Find where the given text appears and provide that cell's center as [X, Y] coordinate. 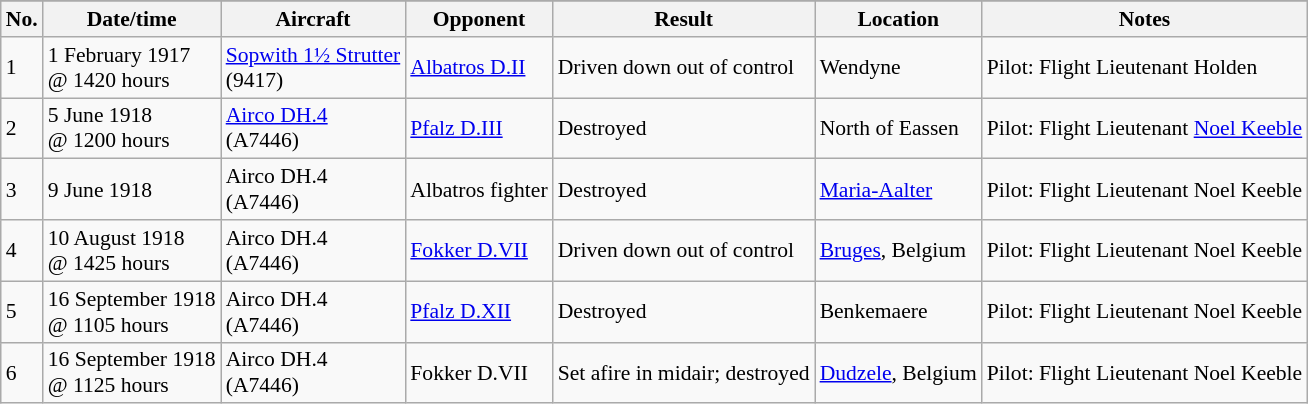
No. [22, 19]
Bruges, Belgium [898, 250]
Sopwith 1½ Strutter(9417) [314, 68]
6 [22, 372]
Dudzele, Belgium [898, 372]
Result [684, 19]
1 [22, 68]
4 [22, 250]
Wendyne [898, 68]
Pfalz D.III [478, 128]
10 August 1918@ 1425 hours [132, 250]
Opponent [478, 19]
Pilot: Flight Lieutenant Holden [1144, 68]
5 [22, 312]
16 September 1918@ 1105 hours [132, 312]
Maria-Aalter [898, 190]
2 [22, 128]
Date/time [132, 19]
Location [898, 19]
1 February 1917@ 1420 hours [132, 68]
9 June 1918 [132, 190]
Benkemaere [898, 312]
16 September 1918@ 1125 hours [132, 372]
Albatros fighter [478, 190]
North of Eassen [898, 128]
Notes [1144, 19]
5 June 1918@ 1200 hours [132, 128]
Albatros D.II [478, 68]
Aircraft [314, 19]
3 [22, 190]
Pfalz D.XII [478, 312]
Set afire in midair; destroyed [684, 372]
